Return [X, Y] of the center of cell containing provided text 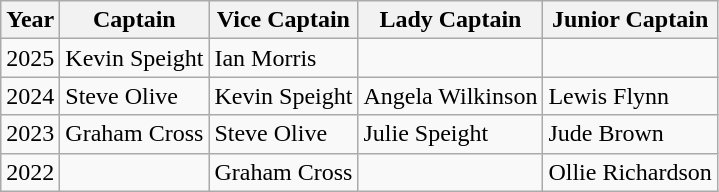
Julie Speight [450, 134]
Year [30, 20]
Ollie Richardson [630, 172]
Lewis Flynn [630, 96]
Captain [134, 20]
2024 [30, 96]
Junior Captain [630, 20]
2025 [30, 58]
Ian Morris [284, 58]
Jude Brown [630, 134]
2022 [30, 172]
Vice Captain [284, 20]
2023 [30, 134]
Lady Captain [450, 20]
Angela Wilkinson [450, 96]
